Provide the [x, y] coordinate of the cell's center where the given text is located.  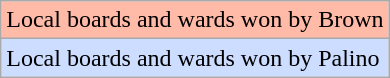
Local boards and wards won by Brown [195, 20]
Local boards and wards won by Palino [195, 58]
